Determine the [X, Y] coordinate at the center of the cell enclosing the given text.  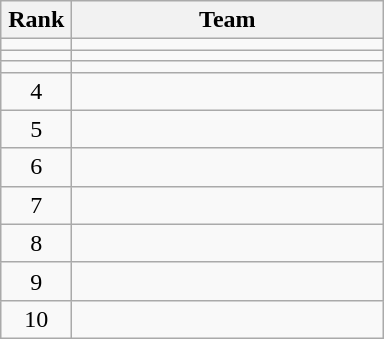
8 [36, 243]
9 [36, 281]
10 [36, 319]
5 [36, 129]
Team [228, 20]
Rank [36, 20]
6 [36, 167]
4 [36, 91]
7 [36, 205]
